Search for the cell housing the specified text and yield its [x, y] center coordinate. 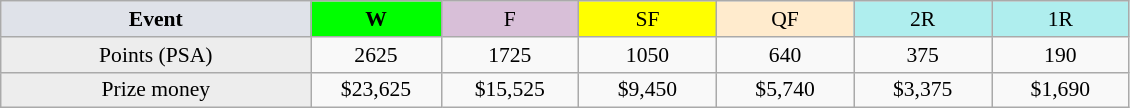
$23,625 [376, 90]
$5,740 [785, 90]
$15,525 [510, 90]
1050 [648, 55]
$3,375 [923, 90]
Event [156, 19]
2625 [376, 55]
Prize money [156, 90]
375 [923, 55]
$1,690 [1061, 90]
640 [785, 55]
2R [923, 19]
Points (PSA) [156, 55]
SF [648, 19]
QF [785, 19]
190 [1061, 55]
F [510, 19]
1725 [510, 55]
$9,450 [648, 90]
1R [1061, 19]
W [376, 19]
